Capture the cell that displays the provided text and extract its [x, y] central coordinate. 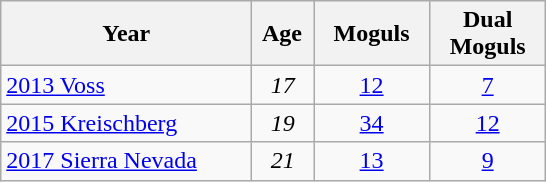
13 [372, 161]
2015 Kreischberg [126, 123]
9 [488, 161]
17 [283, 85]
21 [283, 161]
34 [372, 123]
Year [126, 34]
Dual Moguls [488, 34]
Moguls [372, 34]
2013 Voss [126, 85]
Age [283, 34]
19 [283, 123]
2017 Sierra Nevada [126, 161]
7 [488, 85]
